From the cell containing the given text, extract its center point as (x, y) coordinate. 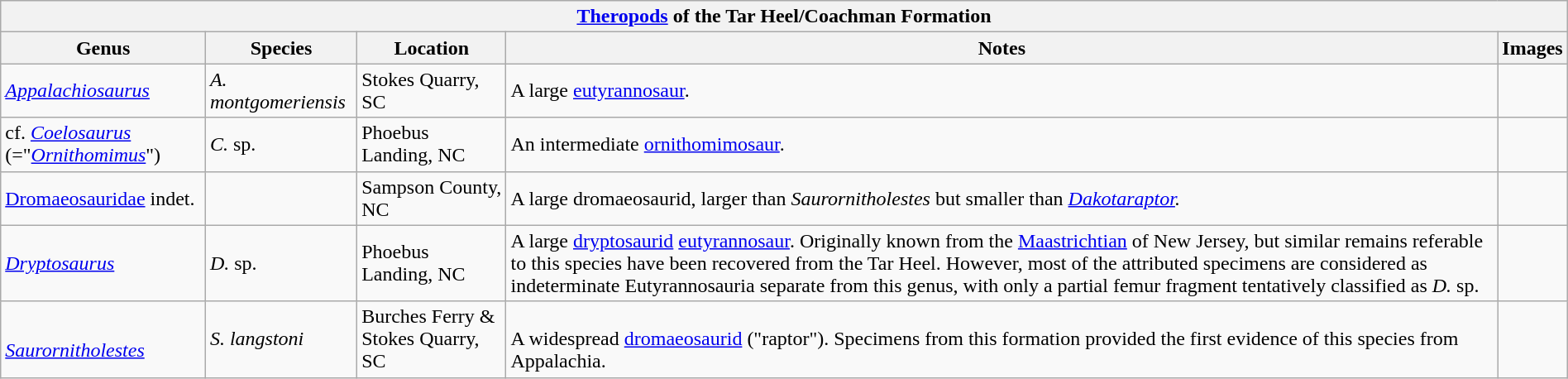
Burches Ferry & Stokes Quarry, SC (432, 339)
Sampson County, NC (432, 199)
An intermediate ornithomimosaur. (1002, 144)
Images (1532, 48)
A. montgomeriensis (281, 91)
Saurornitholestes (103, 339)
Stokes Quarry, SC (432, 91)
Species (281, 48)
Location (432, 48)
Appalachiosaurus (103, 91)
Dromaeosauridae indet. (103, 199)
D. sp. (281, 263)
A widespread dromaeosaurid ("raptor"). Specimens from this formation provided the first evidence of this species from Appalachia. (1002, 339)
Theropods of the Tar Heel/Coachman Formation (784, 17)
S. langstoni (281, 339)
Genus (103, 48)
A large eutyrannosaur. (1002, 91)
Notes (1002, 48)
C. sp. (281, 144)
Dryptosaurus (103, 263)
cf. Coelosaurus (="Ornithomimus") (103, 144)
A large dromaeosaurid, larger than Saurornitholestes but smaller than Dakotaraptor. (1002, 199)
